For the text-containing cell, return its midpoint in [x, y] coordinate format. 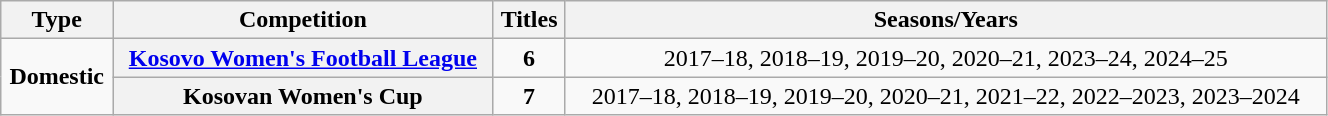
Kosovan Women's Cup [303, 96]
Domestic [57, 77]
2017–18, 2018–19, 2019–20, 2020–21, 2023–24, 2024–25 [946, 58]
Type [57, 20]
Kosovo Women's Football League [303, 58]
2017–18, 2018–19, 2019–20, 2020–21, 2021–22, 2022–2023, 2023–2024 [946, 96]
Seasons/Years [946, 20]
Competition [303, 20]
7 [529, 96]
6 [529, 58]
Titles [529, 20]
